Search for the cell housing the specified text and yield its (x, y) center coordinate. 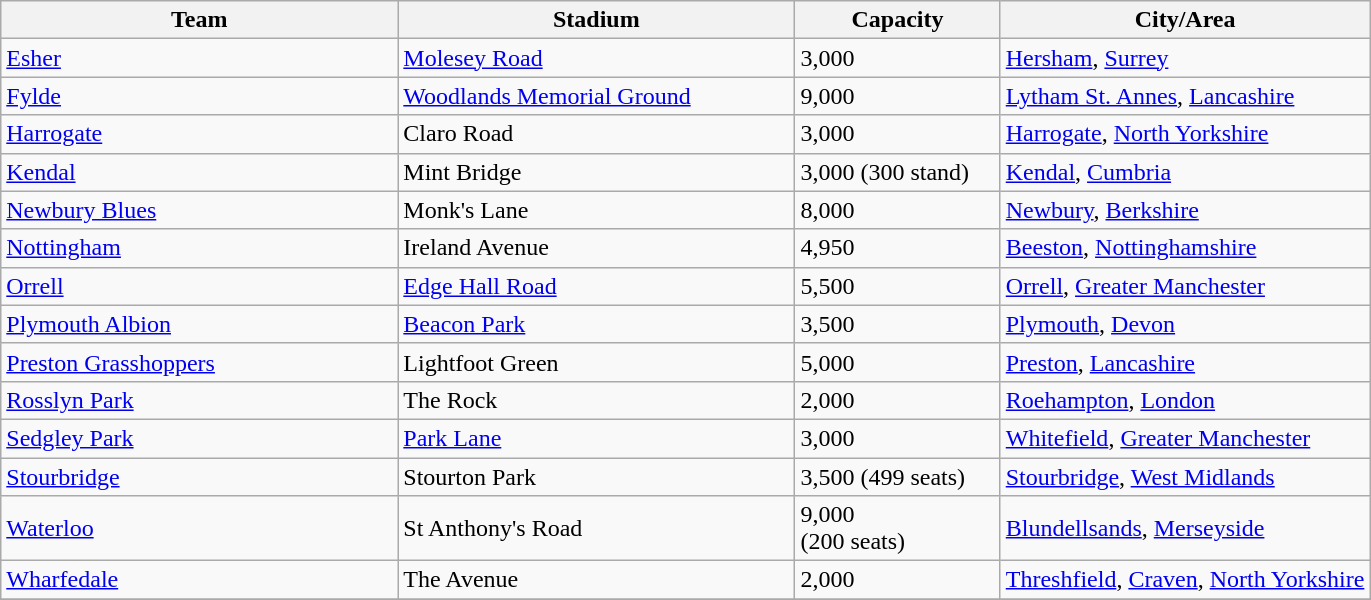
3,500 (898, 324)
Fylde (200, 96)
Waterloo (200, 528)
Sedgley Park (200, 438)
Harrogate, North Yorkshire (1185, 134)
Harrogate (200, 134)
Nottingham (200, 248)
Beeston, Nottinghamshire (1185, 248)
Preston Grasshoppers (200, 362)
Kendal (200, 172)
Woodlands Memorial Ground (596, 96)
The Avenue (596, 580)
Plymouth, Devon (1185, 324)
Lytham St. Annes, Lancashire (1185, 96)
Ireland Avenue (596, 248)
The Rock (596, 400)
St Anthony's Road (596, 528)
3,000 (300 stand) (898, 172)
4,950 (898, 248)
Edge Hall Road (596, 286)
Roehampton, London (1185, 400)
City/Area (1185, 20)
Orrell (200, 286)
Preston, Lancashire (1185, 362)
Molesey Road (596, 58)
Stourbridge, West Midlands (1185, 477)
Claro Road (596, 134)
Orrell, Greater Manchester (1185, 286)
Esher (200, 58)
3,500 (499 seats) (898, 477)
9,000(200 seats) (898, 528)
Threshfield, Craven, North Yorkshire (1185, 580)
Stadium (596, 20)
8,000 (898, 210)
Newbury Blues (200, 210)
Mint Bridge (596, 172)
9,000 (898, 96)
Team (200, 20)
Beacon Park (596, 324)
Wharfedale (200, 580)
5,000 (898, 362)
Rosslyn Park (200, 400)
Plymouth Albion (200, 324)
Kendal, Cumbria (1185, 172)
Whitefield, Greater Manchester (1185, 438)
Stourbridge (200, 477)
Hersham, Surrey (1185, 58)
Newbury, Berkshire (1185, 210)
Park Lane (596, 438)
Blundellsands, Merseyside (1185, 528)
Lightfoot Green (596, 362)
5,500 (898, 286)
Stourton Park (596, 477)
Capacity (898, 20)
Monk's Lane (596, 210)
